For the text-containing cell, return its midpoint in [x, y] coordinate format. 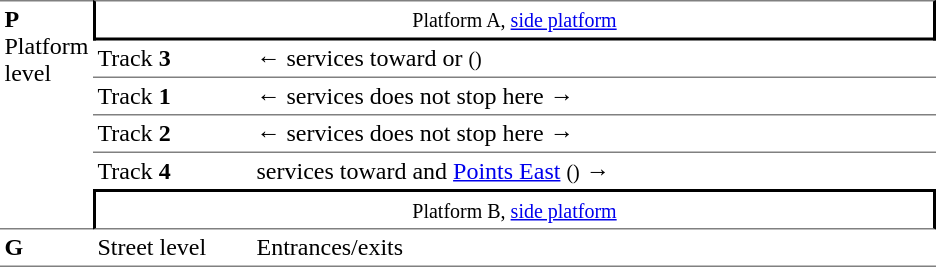
Platform A, side platform [514, 20]
services toward and Points East () → [594, 171]
Track 3 [172, 59]
← services toward or () [594, 59]
Track 2 [172, 135]
PPlatform level [46, 115]
Track 1 [172, 97]
Platform B, side platform [514, 209]
Track 4 [172, 171]
